Determine the (x, y) coordinate at the center of the cell enclosing the given text.  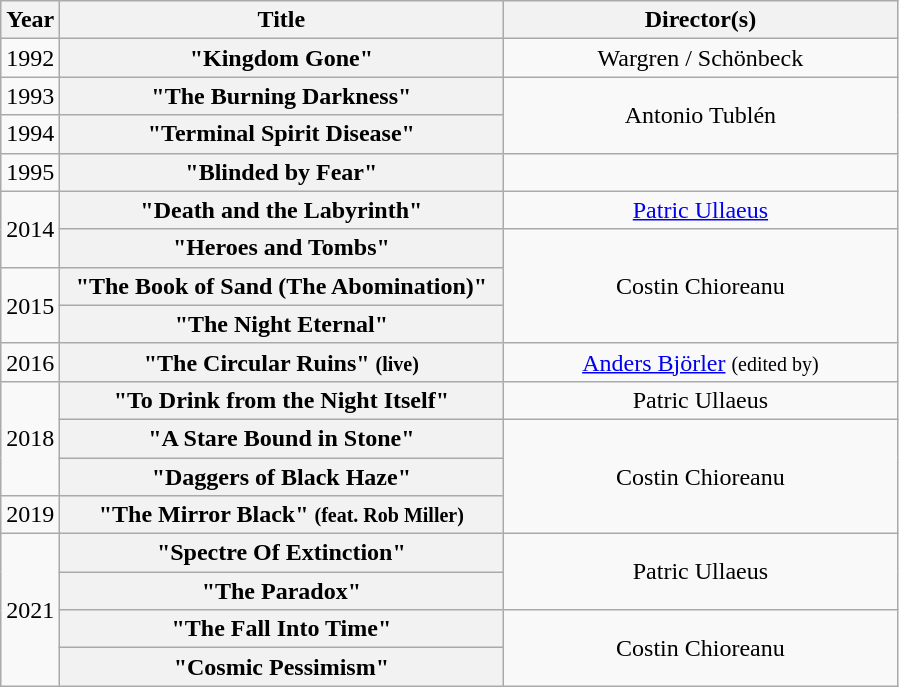
1993 (30, 96)
"The Burning Darkness" (282, 96)
"The Fall Into Time" (282, 629)
"The Mirror Black" (feat. Rob Miller) (282, 515)
Antonio Tublén (700, 115)
Title (282, 20)
"A Stare Bound in Stone" (282, 438)
2018 (30, 438)
"Death and the Labyrinth" (282, 210)
"Heroes and Tombs" (282, 248)
Director(s) (700, 20)
2016 (30, 362)
"To Drink from the Night Itself" (282, 400)
"Kingdom Gone" (282, 58)
"Spectre Of Extinction" (282, 553)
"The Circular Ruins" (live) (282, 362)
"The Book of Sand (The Abomination)" (282, 286)
2015 (30, 305)
1994 (30, 134)
"Cosmic Pessimism" (282, 667)
Wargren / Schönbeck (700, 58)
Year (30, 20)
Anders Björler (edited by) (700, 362)
"Terminal Spirit Disease" (282, 134)
2014 (30, 229)
"Blinded by Fear" (282, 172)
2021 (30, 610)
1992 (30, 58)
"Daggers of Black Haze" (282, 477)
"The Paradox" (282, 591)
"The Night Eternal" (282, 324)
1995 (30, 172)
2019 (30, 515)
